Pinpoint the cell where the given text exists, returning its (X, Y) midpoint coordinate. 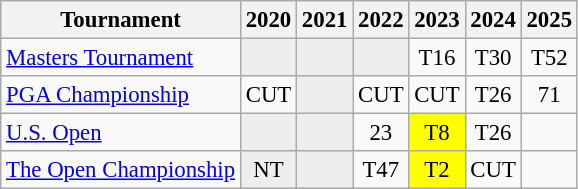
2024 (493, 20)
U.S. Open (121, 133)
71 (549, 95)
2020 (268, 20)
2021 (325, 20)
T8 (437, 133)
23 (381, 133)
The Open Championship (121, 170)
2023 (437, 20)
NT (268, 170)
T52 (549, 58)
2025 (549, 20)
Masters Tournament (121, 58)
Tournament (121, 20)
T30 (493, 58)
2022 (381, 20)
PGA Championship (121, 95)
T16 (437, 58)
T47 (381, 170)
T2 (437, 170)
